Scan for the cell matching the given text and deliver its [X, Y] coordinate at center. 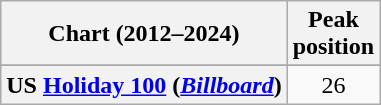
US Holiday 100 (Billboard) [144, 85]
Chart (2012–2024) [144, 34]
26 [333, 85]
Peakposition [333, 34]
